Capture the cell that displays the provided text and extract its [x, y] central coordinate. 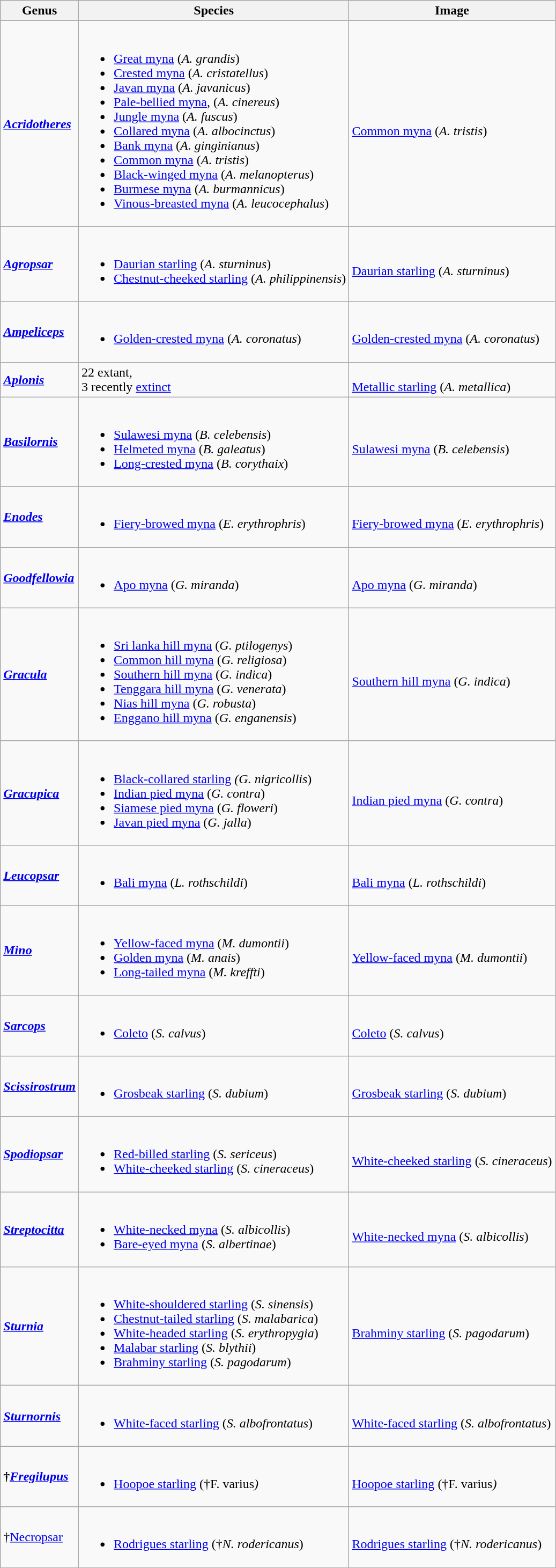
Sturnia [40, 1326]
White-necked myna (S. albicollis)Bare-eyed myna (S. albertinae) [214, 1230]
Sturnornis [40, 1416]
White-necked myna (S. albicollis) [452, 1230]
Common myna (A. tristis) [452, 123]
Leucopsar [40, 875]
Yellow-faced myna (M. dumontii)Golden myna (M. anais)Long-tailed myna (M. kreffti) [214, 951]
Southern hill myna (G. indica) [452, 674]
Genus [40, 11]
Aplonis [40, 380]
Sarcops [40, 1026]
Sulawesi myna (B. celebensis)Helmeted myna (B. galeatus)Long-crested myna (B. corythaix) [214, 442]
Agropsar [40, 264]
Ampeliceps [40, 332]
Metallic starling (A. metallica) [452, 380]
Gracula [40, 674]
Spodiopsar [40, 1154]
Basilornis [40, 442]
Enodes [40, 517]
Yellow-faced myna (M. dumontii) [452, 951]
Gracupica [40, 793]
Mino [40, 951]
Indian pied myna (G. contra) [452, 793]
Sulawesi myna (B. celebensis) [452, 442]
Black-collared starling (G. nigricollis)Indian pied myna (G. contra)Siamese pied myna (G. floweri)Javan pied myna (G. jalla) [214, 793]
Red-billed starling (S. sericeus)White-cheeked starling (S. cineraceus) [214, 1154]
Daurian starling (A. sturninus) [452, 264]
†Necropsar [40, 1537]
Acridotheres [40, 123]
White-cheeked starling (S. cineraceus) [452, 1154]
Image [452, 11]
Goodfellowia [40, 577]
Streptocitta [40, 1230]
Species [214, 11]
Scissirostrum [40, 1087]
Daurian starling (A. sturninus)Chestnut-cheeked starling (A. philippinensis) [214, 264]
†Fregilupus [40, 1476]
22 extant,3 recently extinct [214, 380]
Brahminy starling (S. pagodarum) [452, 1326]
